Locate the cell with the specified text and output its (X, Y) center coordinate. 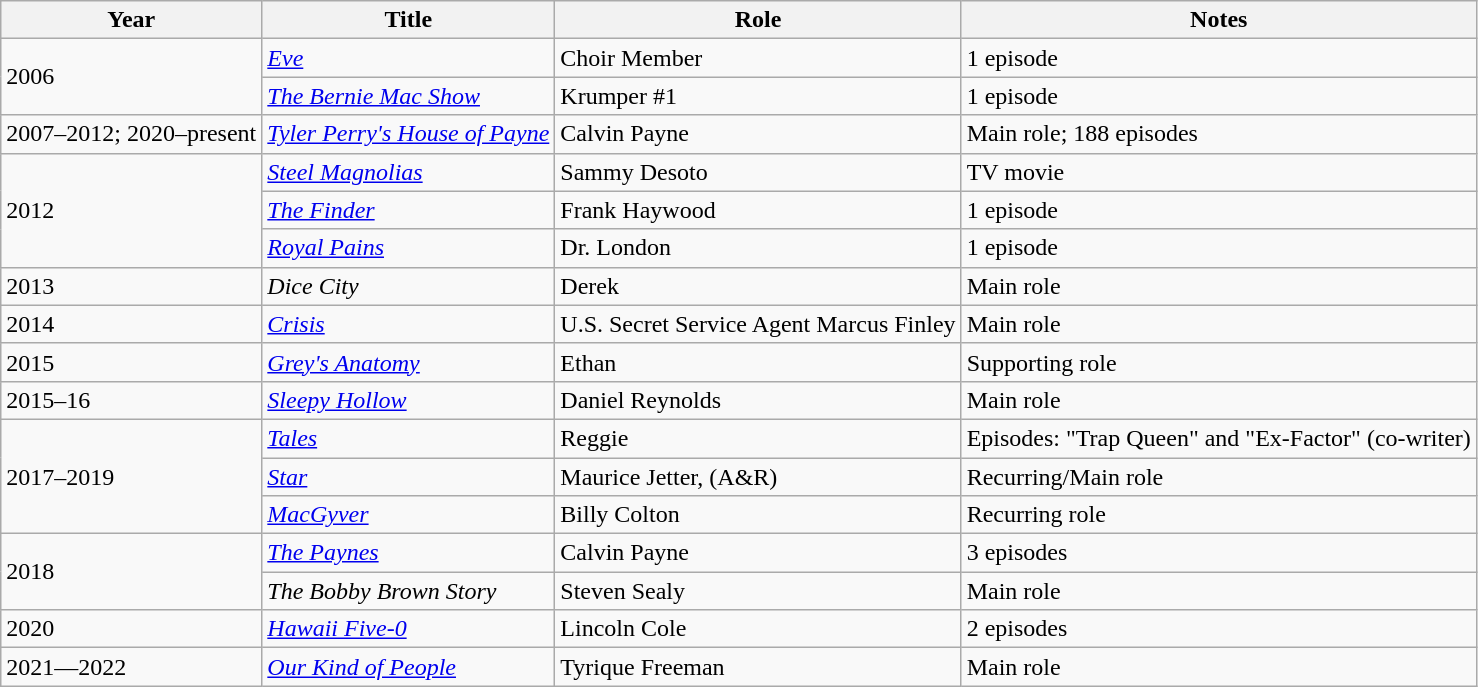
2007–2012; 2020–present (132, 134)
Dr. London (758, 248)
Tales (408, 438)
Year (132, 20)
2015 (132, 362)
Steel Magnolias (408, 172)
Our Kind of People (408, 667)
Daniel Reynolds (758, 400)
Title (408, 20)
U.S. Secret Service Agent Marcus Finley (758, 324)
The Bernie Mac Show (408, 96)
Maurice Jetter, (A&R) (758, 477)
Grey's Anatomy (408, 362)
TV movie (1218, 172)
MacGyver (408, 515)
Choir Member (758, 58)
2 episodes (1218, 629)
Reggie (758, 438)
2014 (132, 324)
Tyler Perry's House of Payne (408, 134)
2021—2022 (132, 667)
Lincoln Cole (758, 629)
Notes (1218, 20)
Derek (758, 286)
2006 (132, 77)
2017–2019 (132, 476)
Recurring role (1218, 515)
2012 (132, 210)
2020 (132, 629)
Tyrique Freeman (758, 667)
The Paynes (408, 553)
Billy Colton (758, 515)
Sleepy Hollow (408, 400)
Eve (408, 58)
Hawaii Five-0 (408, 629)
Star (408, 477)
The Finder (408, 210)
Ethan (758, 362)
Dice City (408, 286)
2013 (132, 286)
2015–16 (132, 400)
Main role; 188 episodes (1218, 134)
Steven Sealy (758, 591)
Recurring/Main role (1218, 477)
Crisis (408, 324)
The Bobby Brown Story (408, 591)
Frank Haywood (758, 210)
3 episodes (1218, 553)
Royal Pains (408, 248)
Role (758, 20)
Episodes: "Trap Queen" and "Ex-Factor" (co-writer) (1218, 438)
Krumper #1 (758, 96)
2018 (132, 572)
Sammy Desoto (758, 172)
Supporting role (1218, 362)
